Capture the cell that displays the provided text and extract its (X, Y) central coordinate. 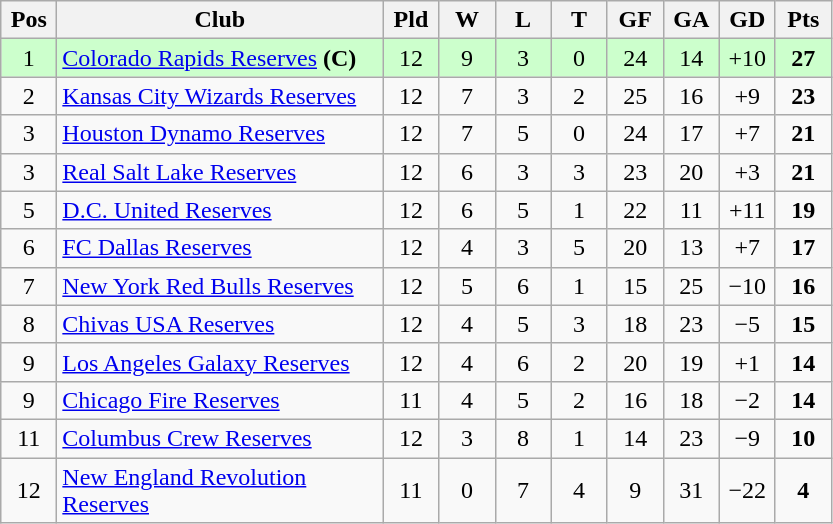
W (467, 20)
Los Angeles Galaxy Reserves (220, 362)
FC Dallas Reserves (220, 248)
−22 (747, 490)
+1 (747, 362)
Chivas USA Reserves (220, 324)
+9 (747, 96)
New England Revolution Reserves (220, 490)
Colorado Rapids Reserves (C) (220, 58)
Kansas City Wizards Reserves (220, 96)
+10 (747, 58)
T (579, 20)
Houston Dynamo Reserves (220, 134)
GA (691, 20)
Pld (411, 20)
Columbus Crew Reserves (220, 438)
L (523, 20)
−10 (747, 286)
−2 (747, 400)
Club (220, 20)
Real Salt Lake Reserves (220, 172)
D.C. United Reserves (220, 210)
GD (747, 20)
27 (803, 58)
GF (635, 20)
−5 (747, 324)
Pos (29, 20)
Chicago Fire Reserves (220, 400)
13 (691, 248)
10 (803, 438)
New York Red Bulls Reserves (220, 286)
+11 (747, 210)
−9 (747, 438)
Pts (803, 20)
31 (691, 490)
+3 (747, 172)
22 (635, 210)
